Identify which cell holds the provided text, then report its (X, Y) central coordinate. 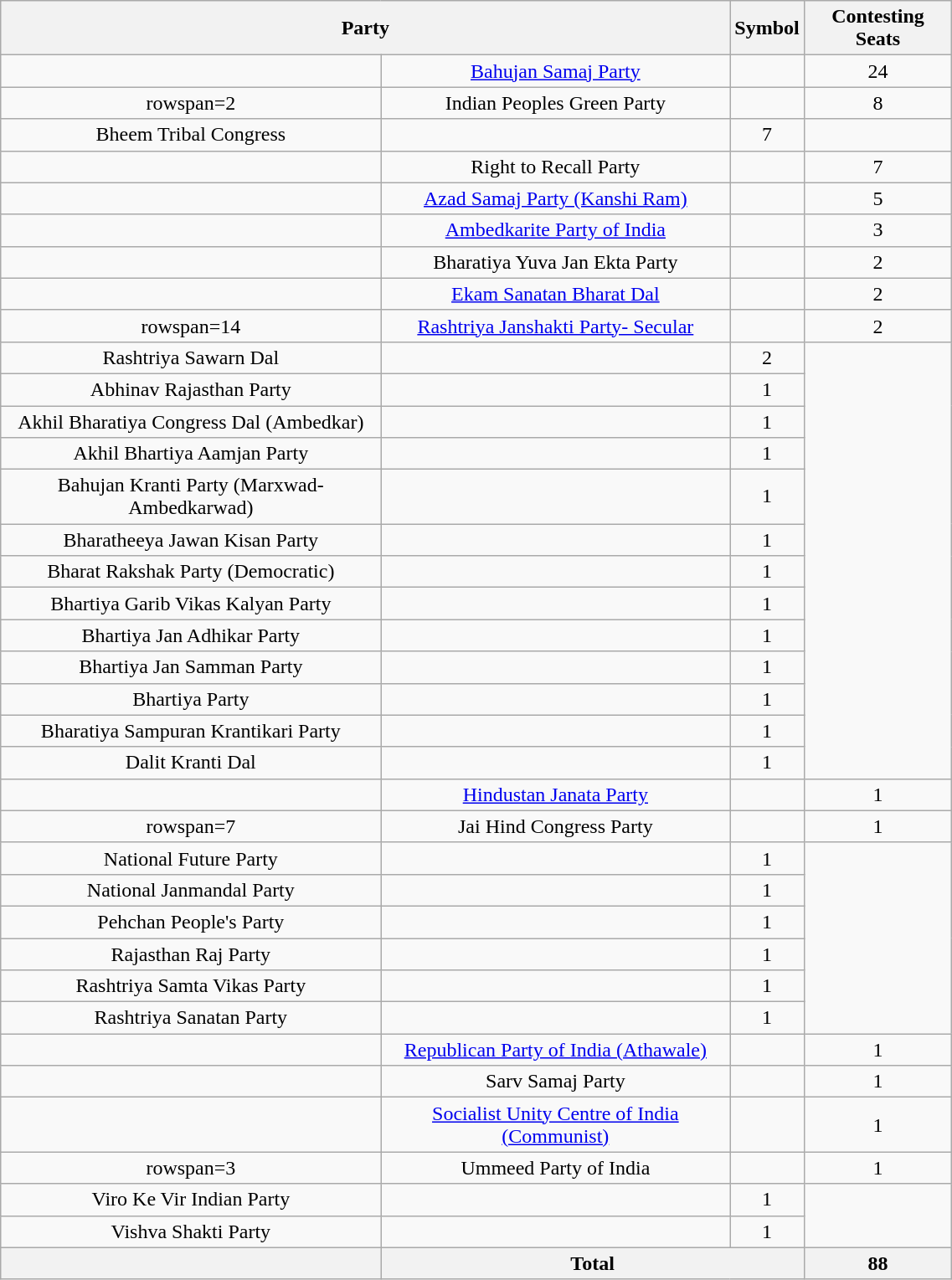
Party (365, 28)
8 (877, 103)
Rajasthan Raj Party (191, 954)
National Janmandal Party (191, 890)
Republican Party of India (Athawale) (556, 1050)
88 (877, 1263)
rowspan=2 (191, 103)
Bharatiya Sampuran Krantikari Party (191, 731)
Bahujan Samaj Party (556, 71)
Jai Hind Congress Party (556, 826)
Hindustan Janata Party (556, 794)
Azad Samaj Party (Kanshi Ram) (556, 198)
Rashtriya Janshakti Party- Secular (556, 326)
Rashtriya Sanatan Party (191, 1018)
Indian Peoples Green Party (556, 103)
Bahujan Kranti Party (Marxwad-Ambedkarwad) (191, 497)
Rashtriya Sawarn Dal (191, 357)
Socialist Unity Centre of India (Communist) (556, 1125)
Abhinav Rajasthan Party (191, 389)
Bharatiya Yuva Jan Ekta Party (556, 262)
3 (877, 230)
rowspan=7 (191, 826)
Contesting Seats (877, 28)
Bhartiya Party (191, 699)
Vishva Shakti Party (191, 1231)
Bharatheeya Jawan Kisan Party (191, 540)
Akhil Bhartiya Aamjan Party (191, 454)
Symbol (767, 28)
Bhartiya Garib Vikas Kalyan Party (191, 604)
National Future Party (191, 858)
5 (877, 198)
Pehchan People's Party (191, 922)
Dalit Kranti Dal (191, 763)
Bhartiya Jan Samman Party (191, 667)
Akhil Bharatiya Congress Dal (Ambedkar) (191, 421)
Rashtriya Samta Vikas Party (191, 986)
Right to Recall Party (556, 167)
Ambedkarite Party of India (556, 230)
rowspan=3 (191, 1168)
Viro Ke Vir Indian Party (191, 1200)
Bheem Tribal Congress (191, 135)
rowspan=14 (191, 326)
Ummeed Party of India (556, 1168)
Total (593, 1263)
Sarv Samaj Party (556, 1082)
Bharat Rakshak Party (Democratic) (191, 572)
Ekam Sanatan Bharat Dal (556, 294)
Bhartiya Jan Adhikar Party (191, 635)
24 (877, 71)
